Provide the [x, y] coordinate of the cell's center where the given text is located.  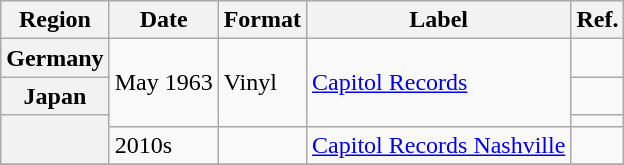
Region [55, 20]
Label [439, 20]
Date [164, 20]
Format [262, 20]
Vinyl [262, 82]
May 1963 [164, 82]
Japan [55, 96]
Ref. [598, 20]
Germany [55, 58]
Capitol Records Nashville [439, 145]
2010s [164, 145]
Capitol Records [439, 82]
